Return the [X, Y] coordinate for the center point of the cell that contains the specified text.  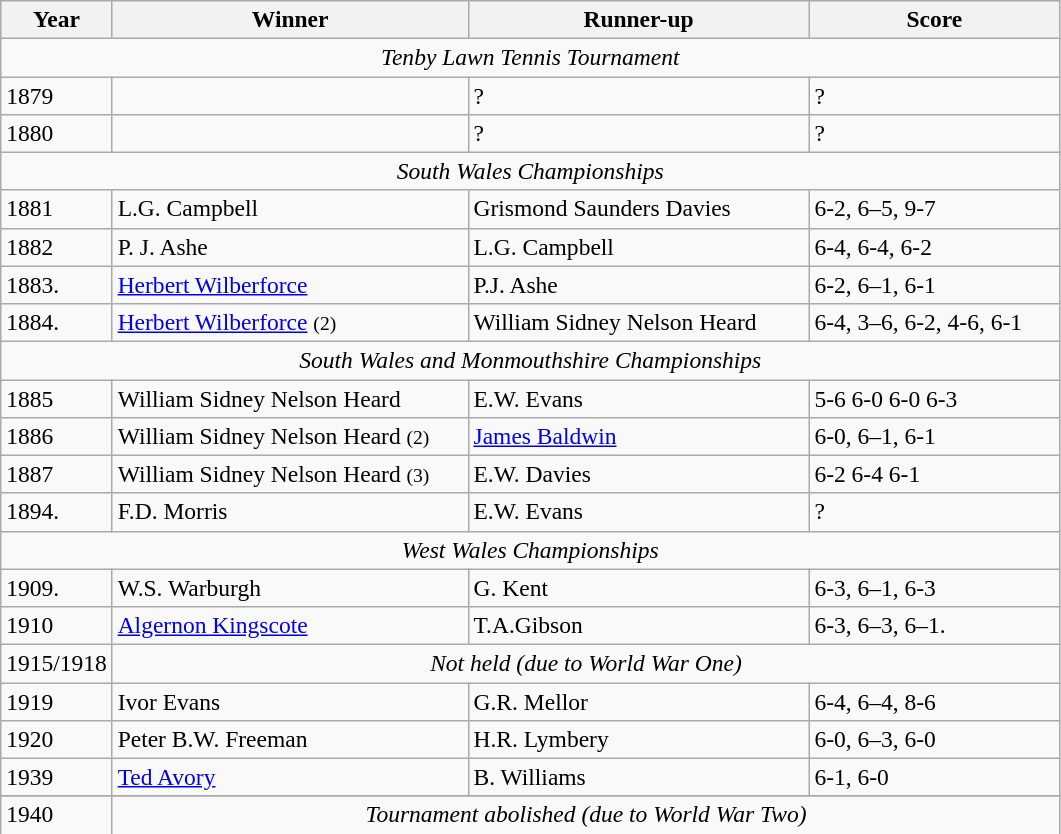
1880 [56, 133]
South Wales and Monmouthshire Championships [530, 360]
Grismond Saunders Davies [638, 209]
G. Kent [638, 588]
Year [56, 19]
T.A.Gibson [638, 625]
P. J. Ashe [290, 247]
1910 [56, 625]
Ivor Evans [290, 701]
1884. [56, 322]
6-1, 6-0 [934, 777]
South Wales Championships [530, 171]
1882 [56, 247]
1919 [56, 701]
1920 [56, 739]
Runner-up [638, 19]
Algernon Kingscote [290, 625]
6-0, 6–3, 6-0 [934, 739]
E.W. Davies [638, 474]
1940 [56, 815]
Tournament abolished (due to World War Two) [586, 815]
H.R. Lymbery [638, 739]
Peter B.W. Freeman [290, 739]
1879 [56, 95]
William Sidney Nelson Heard (2) [290, 436]
B. Williams [638, 777]
1894. [56, 512]
G.R. Mellor [638, 701]
Herbert Wilberforce (2) [290, 322]
1885 [56, 398]
Winner [290, 19]
P.J. Ashe [638, 285]
5-6 6-0 6-0 6-3 [934, 398]
1909. [56, 588]
W.S. Warburgh [290, 588]
1915/1918 [56, 663]
1883. [56, 285]
Tenby Lawn Tennis Tournament [530, 57]
1886 [56, 436]
6-4, 6–4, 8-6 [934, 701]
6-0, 6–1, 6-1 [934, 436]
6-4, 3–6, 6-2, 4-6, 6-1 [934, 322]
James Baldwin [638, 436]
Score [934, 19]
1887 [56, 474]
West Wales Championships [530, 550]
1939 [56, 777]
Ted Avory [290, 777]
6-3, 6–1, 6-3 [934, 588]
6-4, 6-4, 6-2 [934, 247]
6-2, 6–5, 9-7 [934, 209]
6-2 6-4 6-1 [934, 474]
6-3, 6–3, 6–1. [934, 625]
1881 [56, 209]
William Sidney Nelson Heard (3) [290, 474]
F.D. Morris [290, 512]
Herbert Wilberforce [290, 285]
Not held (due to World War One) [586, 663]
6-2, 6–1, 6-1 [934, 285]
